Extract the [X, Y] coordinate from the center of the cell holding the provided text.  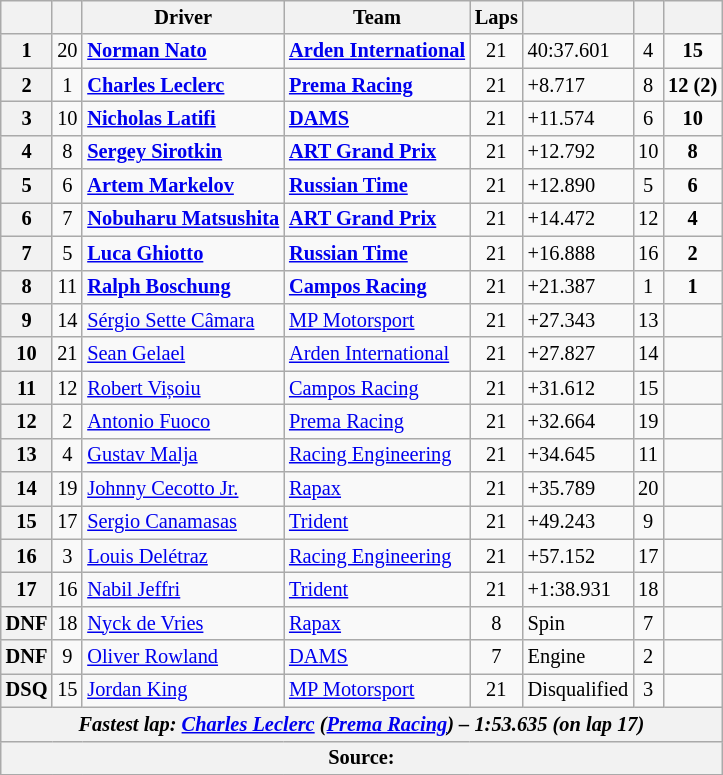
Disqualified [578, 690]
Luca Ghiotto [183, 253]
Sergey Sirotkin [183, 152]
Jordan King [183, 690]
+1:38.931 [578, 589]
+34.645 [578, 455]
Ralph Boschung [183, 287]
+12.890 [578, 186]
Source: [362, 758]
+32.664 [578, 421]
+14.472 [578, 219]
Artem Markelov [183, 186]
40:37.601 [578, 51]
+8.717 [578, 85]
Driver [183, 17]
+16.888 [578, 253]
Oliver Rowland [183, 657]
Sergio Canamasas [183, 522]
Antonio Fuoco [183, 421]
Robert Vișoiu [183, 388]
12 (2) [692, 85]
Fastest lap: Charles Leclerc (Prema Racing) – 1:53.635 (on lap 17) [362, 724]
+35.789 [578, 489]
Sérgio Sette Câmara [183, 320]
+31.612 [578, 388]
+21.387 [578, 287]
+27.827 [578, 354]
Gustav Malja [183, 455]
Johnny Cecotto Jr. [183, 489]
Norman Nato [183, 51]
Sean Gelael [183, 354]
Laps [496, 17]
Charles Leclerc [183, 85]
+11.574 [578, 118]
Spin [578, 623]
Team [377, 17]
Nobuharu Matsushita [183, 219]
DSQ [27, 690]
Louis Delétraz [183, 556]
Nicholas Latifi [183, 118]
Nyck de Vries [183, 623]
Engine [578, 657]
Nabil Jeffri [183, 589]
+57.152 [578, 556]
+27.343 [578, 320]
+12.792 [578, 152]
+49.243 [578, 522]
